Provide the [X, Y] coordinate of the cell's center where the given text is located.  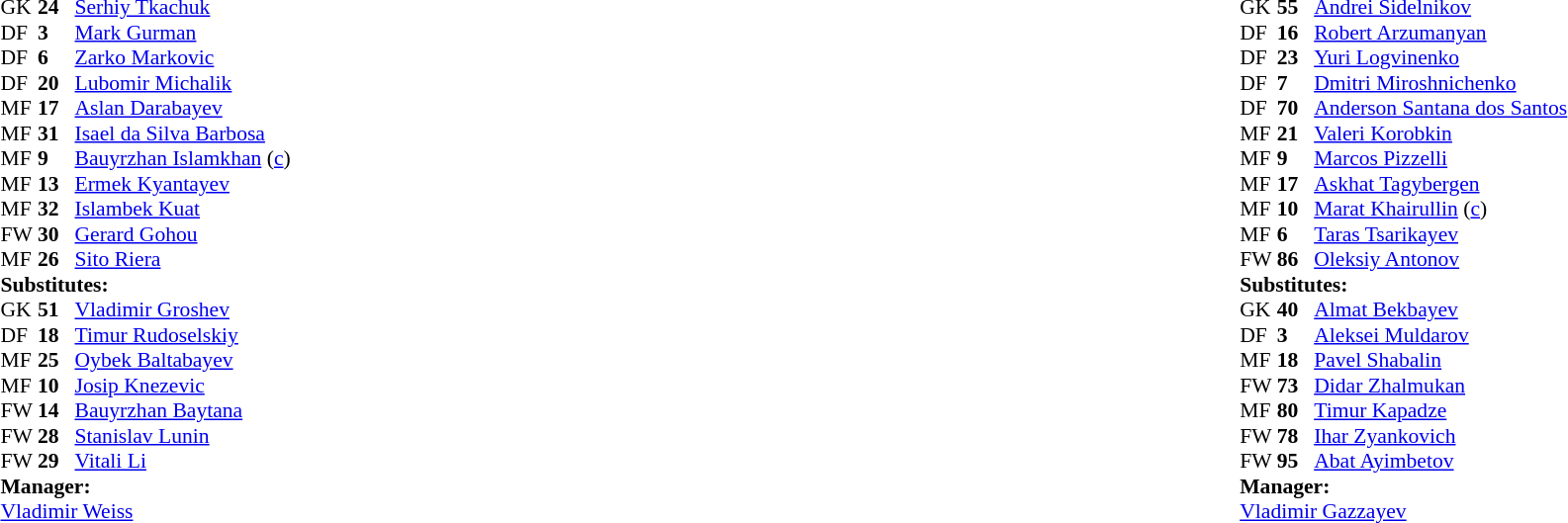
Vladimir Groshev [183, 309]
Pavel Shabalin [1440, 361]
20 [56, 83]
14 [56, 410]
Oleksiy Antonov [1440, 260]
32 [56, 209]
Gerard Gohou [183, 234]
Ermek Kyantayev [183, 184]
28 [56, 436]
Vitali Li [183, 462]
Almat Bekbayev [1440, 309]
Oybek Baltabayev [183, 361]
Mark Gurman [183, 33]
Aslan Darabayev [183, 108]
Askhat Tagybergen [1440, 184]
Stanislav Lunin [183, 436]
Anderson Santana dos Santos [1440, 108]
Aleksei Muldarov [1440, 335]
23 [1296, 58]
21 [1296, 133]
Josip Knezevic [183, 386]
Sito Riera [183, 260]
Isael da Silva Barbosa [183, 133]
70 [1296, 108]
Robert Arzumanyan [1440, 33]
16 [1296, 33]
13 [56, 184]
Timur Rudoselskiy [183, 335]
86 [1296, 260]
Yuri Logvinenko [1440, 58]
25 [56, 361]
78 [1296, 436]
7 [1296, 83]
Zarko Markovic [183, 58]
Bauyrzhan Baytana [183, 410]
Taras Tsarikayev [1440, 234]
Bauyrzhan Islamkhan (c) [183, 159]
Dmitri Miroshnichenko [1440, 83]
30 [56, 234]
Didar Zhalmukan [1440, 386]
Marcos Pizzelli [1440, 159]
29 [56, 462]
31 [56, 133]
Valeri Korobkin [1440, 133]
73 [1296, 386]
95 [1296, 462]
Islambek Kuat [183, 209]
Marat Khairullin (c) [1440, 209]
Lubomir Michalik [183, 83]
26 [56, 260]
Abat Ayimbetov [1440, 462]
80 [1296, 410]
40 [1296, 309]
51 [56, 309]
Timur Kapadze [1440, 410]
Ihar Zyankovich [1440, 436]
